Return the [x, y] coordinate for the center point of the cell that contains the specified text.  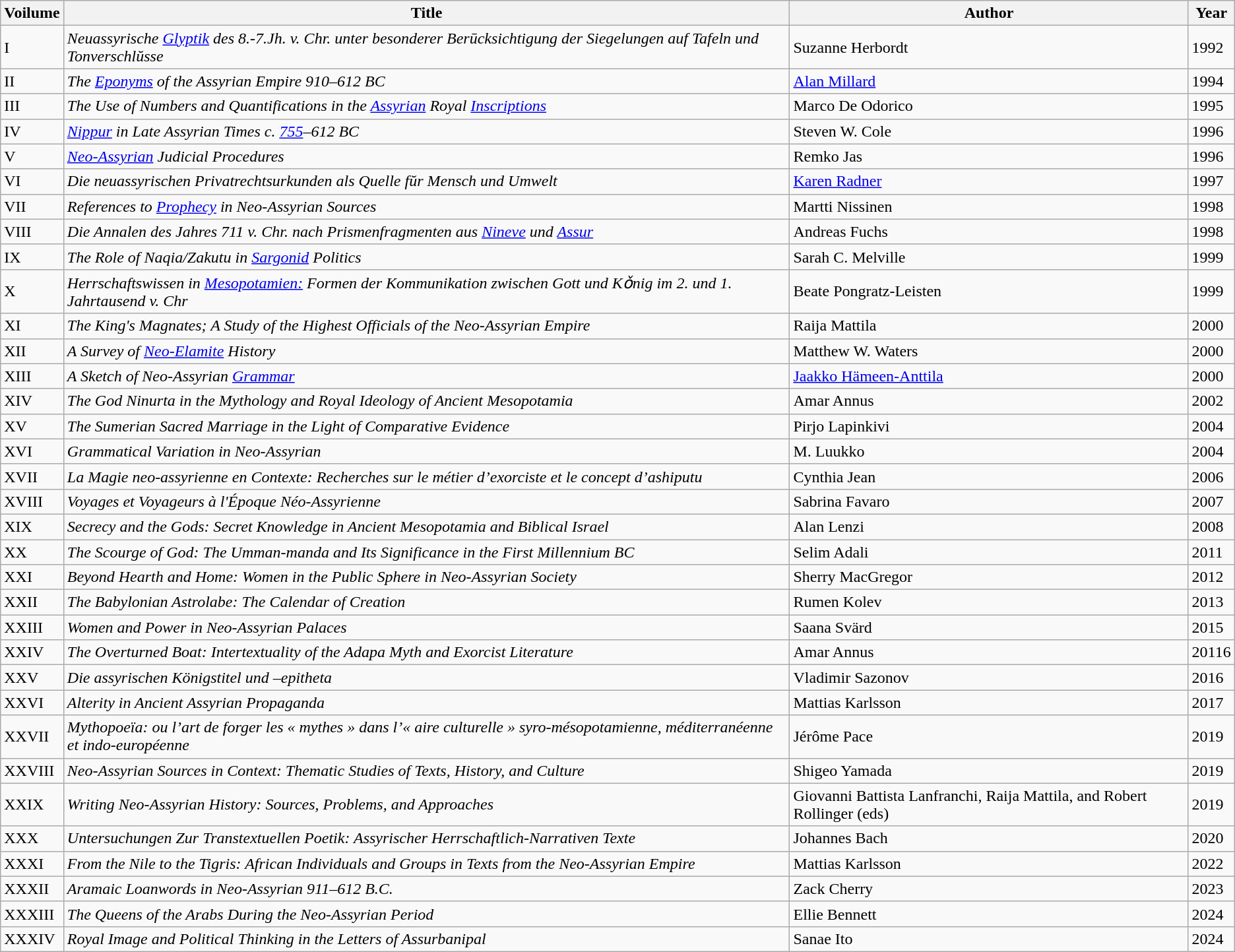
Jérôme Pace [989, 736]
Mythopoeïa: ou l’art de forger les « mythes » dans l’« aire culturelle » syro-mésopotamienne, méditerranéenne et indo-européenne [426, 736]
Untersuchungen Zur Transtextuellen Poetik: Assyrischer Herrschaftlich-Narrativen Texte [426, 839]
Writing Neo-Assyrian History: Sources, Problems, and Approaches [426, 805]
Remko Jas [989, 156]
Vladimir Sazonov [989, 678]
Die Annalen des Jahres 711 v. Chr. nach Prismenfragmenten aus Nineve und Assur [426, 232]
XI [32, 326]
2022 [1211, 864]
The God Ninurta in the Mythology and Royal Ideology of Ancient Mesopotamia [426, 401]
Voyages et Voyageurs à l'Époque Néo-Assyrienne [426, 501]
The Eponyms of the Assyrian Empire 910–612 BC [426, 81]
2006 [1211, 476]
Aramaic Loanwords in Neo-Assyrian 911–612 B.C. [426, 889]
Royal Image and Political Thinking in the Letters of Assurbanipal [426, 939]
XX [32, 552]
Andreas Fuchs [989, 232]
The Sumerian Sacred Marriage in the Light of Comparative Evidence [426, 426]
Nippur in Late Assyrian Times c. 755–612 BC [426, 131]
Steven W. Cole [989, 131]
XXIII [32, 627]
Selim Adali [989, 552]
2013 [1211, 602]
Martti Nissinen [989, 206]
Suzanne Herbordt [989, 48]
M. Luukko [989, 451]
XXXIV [32, 939]
2020 [1211, 839]
1994 [1211, 81]
Giovanni Battista Lanfranchi, Raija Mattila, and Robert Rollinger (eds) [989, 805]
X [32, 292]
Neo-Assyrian Sources in Context: Thematic Studies of Texts, History, and Culture [426, 771]
2017 [1211, 703]
The Overturned Boat: Intertextuality of the Adapa Myth and Exorcist Literature [426, 652]
1997 [1211, 181]
III [32, 106]
VII [32, 206]
Year [1211, 13]
2007 [1211, 501]
VI [32, 181]
La Magie neo-assyrienne en Contexte: Recherches sur le métier d’exorciste et le concept d’ashiputu [426, 476]
Matthew W. Waters [989, 351]
2015 [1211, 627]
A Sketch of Neo-Assyrian Grammar [426, 376]
IV [32, 131]
2012 [1211, 577]
Rumen Kolev [989, 602]
The Scourge of God: The Umman-manda and Its Significance in the First Millennium BC [426, 552]
XV [32, 426]
Grammatical Variation in Neo-Assyrian [426, 451]
XXXIII [32, 914]
Sanae Ito [989, 939]
XII [32, 351]
IX [32, 257]
XIX [32, 526]
Shigeo Yamada [989, 771]
XXVII [32, 736]
Karen Radner [989, 181]
From the Nile to the Tigris: African Individuals and Groups in Texts from the Neo-Assyrian Empire [426, 864]
Secrecy and the Gods: Secret Knowledge in Ancient Mesopotamia and Biblical Israel [426, 526]
Author [989, 13]
2002 [1211, 401]
2008 [1211, 526]
Saana Svärd [989, 627]
The Babylonian Astrolabe: The Calendar of Creation [426, 602]
Sabrina Favaro [989, 501]
Die neuassyrischen Privatrechtsurkunden als Quelle fŭr Mensch und Umwelt [426, 181]
XXI [32, 577]
References to Prophecy in Neo-Assyrian Sources [426, 206]
Voilume [32, 13]
The Queens of the Arabs During the Neo-Assyrian Period [426, 914]
The King's Magnates; A Study of the Highest Officials of the Neo-Assyrian Empire [426, 326]
Alan Millard [989, 81]
XXV [32, 678]
Sherry MacGregor [989, 577]
XVI [32, 451]
XXXII [32, 889]
Jaakko Hämeen-Anttila [989, 376]
Herrschaftswissen in Mesopotamien: Formen der Kommunikation zwischen Gott und Kǒnig im 2. und 1. Jahrtausend v. Chr [426, 292]
XXX [32, 839]
XXXI [32, 864]
Die assyrischen Königstitel und –epitheta [426, 678]
XXIV [32, 652]
1992 [1211, 48]
2011 [1211, 552]
Neuassyrische Glyptik des 8.-7.Jh. v. Chr. unter besonderer Berūcksichtigung der Siegelungen auf Tafeln und Tonverschlŭsse [426, 48]
Cynthia Jean [989, 476]
Women and Power in Neo-Assyrian Palaces [426, 627]
1995 [1211, 106]
XIV [32, 401]
A Survey of Neo-Elamite History [426, 351]
XXIX [32, 805]
Raija Mattila [989, 326]
V [32, 156]
Alan Lenzi [989, 526]
Marco De Odorico [989, 106]
Beate Pongratz-Leisten [989, 292]
XVIII [32, 501]
Ellie Bennett [989, 914]
VIII [32, 232]
XXVIII [32, 771]
The Role of Naqia/Zakutu in Sargonid Politics [426, 257]
II [32, 81]
Johannes Bach [989, 839]
Title [426, 13]
XIII [32, 376]
I [32, 48]
2023 [1211, 889]
XXII [32, 602]
XXVI [32, 703]
XVII [32, 476]
Beyond Hearth and Home: Women in the Public Sphere in Neo-Assyrian Society [426, 577]
Sarah C. Melville [989, 257]
Alterity in Ancient Assyrian Propaganda [426, 703]
2016 [1211, 678]
The Use of Numbers and Quantifications in the Assyrian Royal Inscriptions [426, 106]
20116 [1211, 652]
Pirjo Lapinkivi [989, 426]
Zack Cherry [989, 889]
Neo-Assyrian Judicial Procedures [426, 156]
